From the cell containing the given text, extract its center point as (X, Y) coordinate. 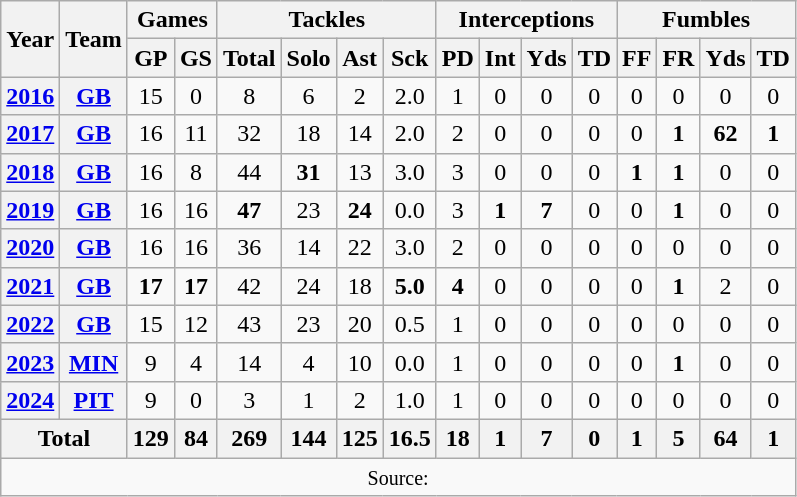
31 (308, 172)
84 (196, 438)
129 (150, 438)
144 (308, 438)
13 (360, 172)
44 (249, 172)
16.5 (410, 438)
MIN (94, 362)
2023 (30, 362)
64 (726, 438)
6 (308, 96)
Solo (308, 58)
FF (637, 58)
1.0 (410, 400)
10 (360, 362)
Games (172, 20)
PIT (94, 400)
269 (249, 438)
43 (249, 324)
2019 (30, 210)
Sck (410, 58)
2021 (30, 286)
Interceptions (526, 20)
0.5 (410, 324)
36 (249, 248)
12 (196, 324)
GS (196, 58)
2024 (30, 400)
20 (360, 324)
Fumbles (706, 20)
5 (678, 438)
2017 (30, 134)
2020 (30, 248)
62 (726, 134)
GP (150, 58)
2016 (30, 96)
FR (678, 58)
Ast (360, 58)
5.0 (410, 286)
42 (249, 286)
47 (249, 210)
Int (500, 58)
32 (249, 134)
Source: (398, 477)
2022 (30, 324)
11 (196, 134)
Year (30, 39)
125 (360, 438)
PD (458, 58)
22 (360, 248)
Tackles (326, 20)
Team (94, 39)
2018 (30, 172)
